Locate the cell with the specified text and output its (X, Y) center coordinate. 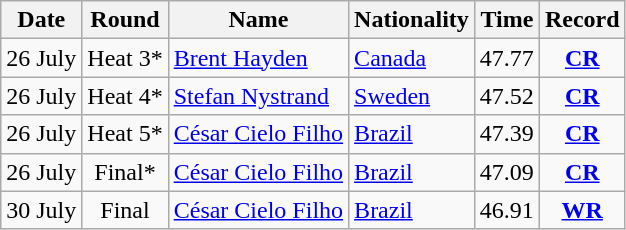
WR (582, 210)
30 July (42, 210)
Heat 5* (125, 134)
Stefan Nystrand (258, 96)
Sweden (412, 96)
47.39 (506, 134)
47.52 (506, 96)
Canada (412, 58)
Nationality (412, 20)
Final* (125, 172)
Heat 3* (125, 58)
46.91 (506, 210)
Date (42, 20)
Heat 4* (125, 96)
47.09 (506, 172)
Final (125, 210)
47.77 (506, 58)
Brent Hayden (258, 58)
Record (582, 20)
Round (125, 20)
Name (258, 20)
Time (506, 20)
